Extract the (x, y) coordinate from the center of the cell holding the provided text.  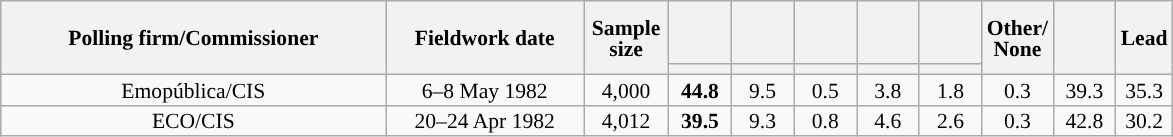
4,012 (626, 120)
9.3 (762, 120)
4.6 (888, 120)
4,000 (626, 90)
6–8 May 1982 (485, 90)
Other/None (1018, 38)
ECO/CIS (194, 120)
0.8 (826, 120)
2.6 (950, 120)
1.8 (950, 90)
0.5 (826, 90)
3.8 (888, 90)
42.8 (1084, 120)
39.5 (700, 120)
Emopública/CIS (194, 90)
35.3 (1144, 90)
Fieldwork date (485, 38)
9.5 (762, 90)
Lead (1144, 38)
30.2 (1144, 120)
44.8 (700, 90)
20–24 Apr 1982 (485, 120)
Polling firm/Commissioner (194, 38)
39.3 (1084, 90)
Sample size (626, 38)
